Capture the cell that displays the provided text and extract its [x, y] central coordinate. 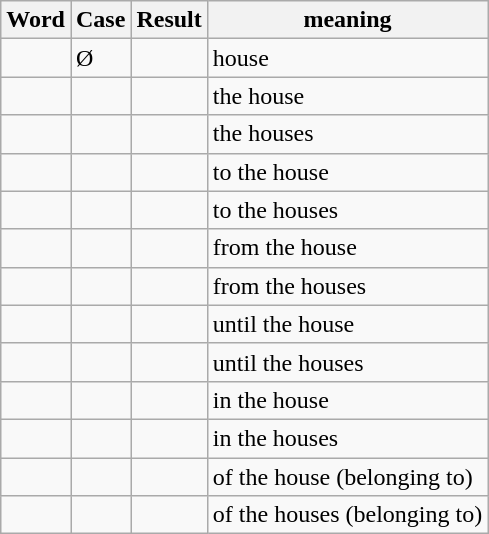
Case [100, 20]
house [347, 58]
of the houses (belonging to) [347, 515]
until the houses [347, 362]
the house [347, 96]
until the house [347, 324]
from the houses [347, 286]
meaning [347, 20]
Word [36, 20]
the houses [347, 134]
Result [169, 20]
to the houses [347, 210]
in the house [347, 400]
of the house (belonging to) [347, 477]
to the house [347, 172]
from the house [347, 248]
Ø [100, 58]
in the houses [347, 438]
